Search for the cell housing the specified text and yield its [X, Y] center coordinate. 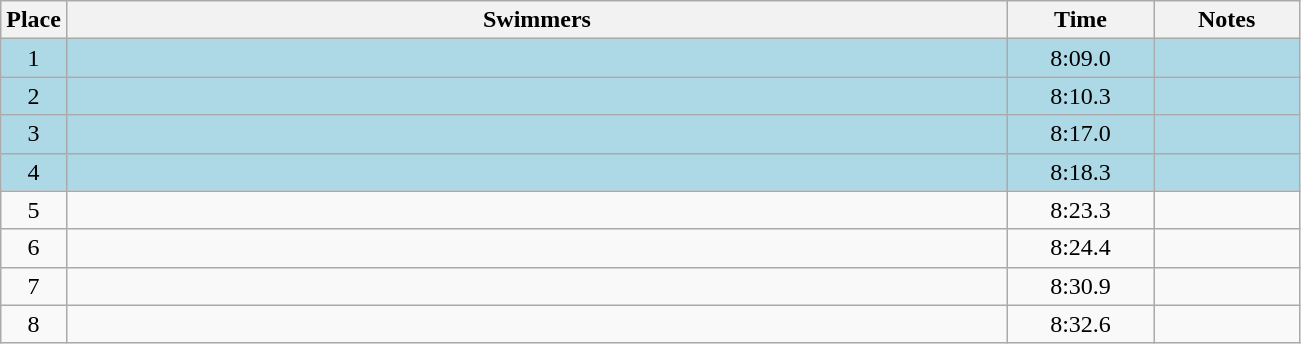
Notes [1227, 20]
4 [34, 172]
8:10.3 [1081, 96]
8:32.6 [1081, 324]
8:18.3 [1081, 172]
5 [34, 210]
1 [34, 58]
7 [34, 286]
3 [34, 134]
Place [34, 20]
8:24.4 [1081, 248]
8 [34, 324]
8:17.0 [1081, 134]
2 [34, 96]
8:09.0 [1081, 58]
Time [1081, 20]
8:30.9 [1081, 286]
6 [34, 248]
Swimmers [536, 20]
8:23.3 [1081, 210]
